Find where the given text appears and provide that cell's center as [x, y] coordinate. 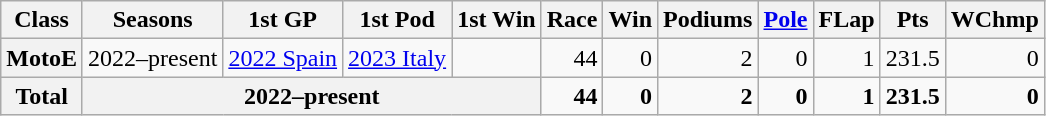
Win [630, 20]
Class [42, 20]
Pts [912, 20]
MotoE [42, 58]
1st GP [283, 20]
Podiums [708, 20]
1st Win [497, 20]
1st Pod [398, 20]
Race [572, 20]
WChmp [994, 20]
FLap [846, 20]
Total [42, 96]
2023 Italy [398, 58]
Seasons [152, 20]
2022 Spain [283, 58]
Pole [786, 20]
